From the cell containing the given text, extract its center point as [x, y] coordinate. 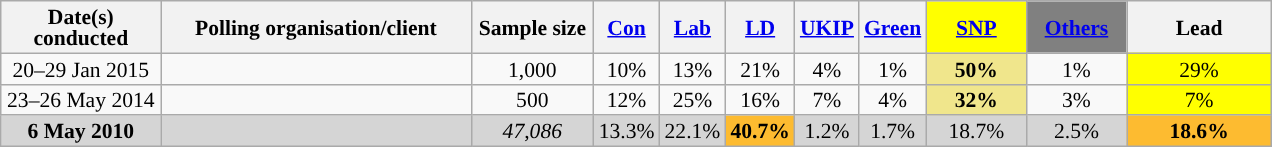
10% [627, 68]
Lab [693, 27]
23–26 May 2014 [81, 100]
2.5% [1076, 132]
16% [760, 100]
Con [627, 27]
Date(s)conducted [81, 27]
Sample size [532, 27]
1.7% [892, 132]
LD [760, 27]
18.7% [976, 132]
500 [532, 100]
Others [1076, 27]
6 May 2010 [81, 132]
SNP [976, 27]
12% [627, 100]
22.1% [693, 132]
1,000 [532, 68]
47,086 [532, 132]
13.3% [627, 132]
18.6% [1200, 132]
29% [1200, 68]
21% [760, 68]
50% [976, 68]
13% [693, 68]
25% [693, 100]
Green [892, 27]
UKIP [827, 27]
40.7% [760, 132]
32% [976, 100]
Lead [1200, 27]
20–29 Jan 2015 [81, 68]
1.2% [827, 132]
Polling organisation/client [316, 27]
3% [1076, 100]
